Capture the cell that displays the provided text and extract its [X, Y] central coordinate. 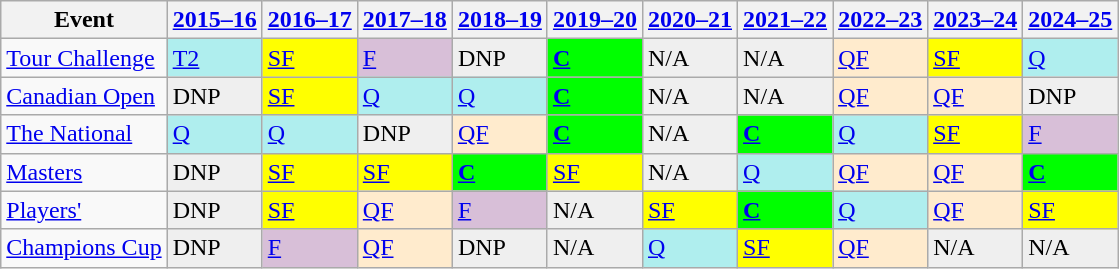
Tour Challenge [84, 58]
2023–24 [976, 20]
Champions Cup [84, 248]
Event [84, 20]
2016–17 [310, 20]
2021–22 [786, 20]
2022–23 [880, 20]
Canadian Open [84, 96]
2024–25 [1070, 20]
The National [84, 134]
2015–16 [214, 20]
2017–18 [404, 20]
2018–19 [500, 20]
T2 [214, 58]
Masters [84, 172]
Players' [84, 210]
2020–21 [690, 20]
2019–20 [594, 20]
